For the text-containing cell, return its midpoint in [x, y] coordinate format. 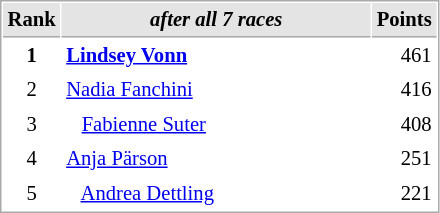
408 [404, 124]
Points [404, 20]
after all 7 races [216, 20]
251 [404, 158]
Fabienne Suter [216, 124]
Rank [32, 20]
416 [404, 90]
5 [32, 194]
Nadia Fanchini [216, 90]
Andrea Dettling [216, 194]
461 [404, 56]
2 [32, 90]
Anja Pärson [216, 158]
4 [32, 158]
Lindsey Vonn [216, 56]
221 [404, 194]
1 [32, 56]
3 [32, 124]
